Locate the cell with the specified text and output its (X, Y) center coordinate. 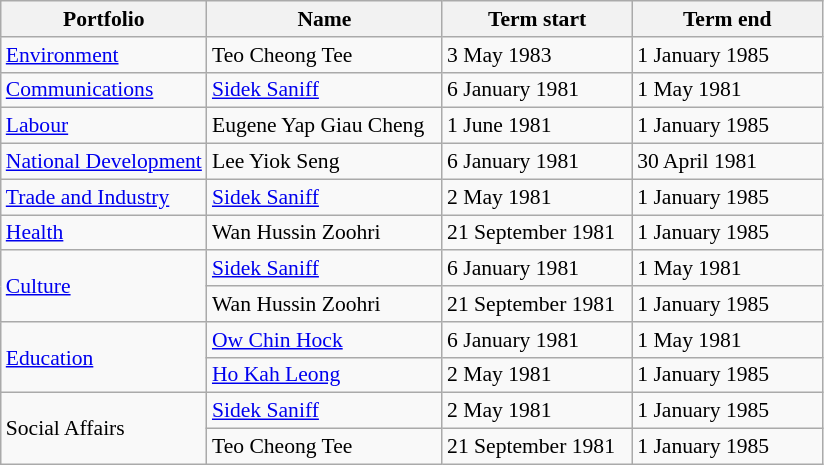
Communications (104, 90)
Lee Yiok Seng (324, 162)
Eugene Yap Giau Cheng (324, 126)
National Development (104, 162)
Portfolio (104, 19)
Social Affairs (104, 428)
Name (324, 19)
Term end (727, 19)
Trade and Industry (104, 197)
3 May 1983 (537, 55)
Ow Chin Hock (324, 340)
Health (104, 233)
Culture (104, 286)
Environment (104, 55)
30 April 1981 (727, 162)
Education (104, 358)
Labour (104, 126)
Term start (537, 19)
1 June 1981 (537, 126)
Ho Kah Leong (324, 375)
